Determine the (X, Y) coordinate at the center of the cell enclosing the given text.  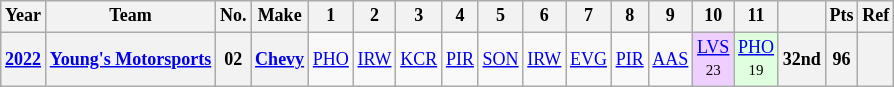
3 (419, 16)
Team (130, 16)
AAS (670, 59)
5 (500, 16)
2022 (24, 59)
Ref (876, 16)
8 (630, 16)
32nd (802, 59)
EVG (589, 59)
PHO (330, 59)
9 (670, 16)
KCR (419, 59)
7 (589, 16)
LVS23 (714, 59)
Young's Motorsports (130, 59)
Year (24, 16)
1 (330, 16)
Chevy (280, 59)
11 (756, 16)
2 (374, 16)
PHO19 (756, 59)
Make (280, 16)
4 (460, 16)
6 (544, 16)
SON (500, 59)
No. (234, 16)
96 (842, 59)
Pts (842, 16)
02 (234, 59)
10 (714, 16)
